Provide the [X, Y] coordinate of the cell's center where the given text is located.  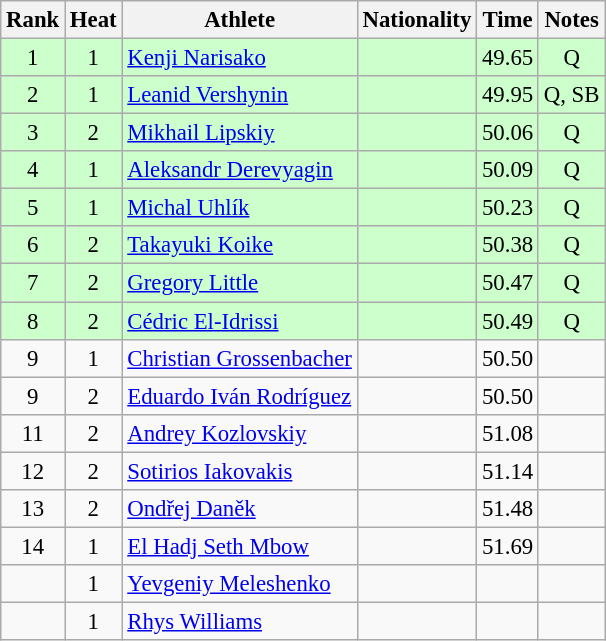
51.48 [508, 509]
Notes [571, 20]
13 [33, 509]
Gregory Little [240, 283]
Nationality [416, 20]
Ondřej Daněk [240, 509]
14 [33, 546]
Takayuki Koike [240, 245]
50.47 [508, 283]
Kenji Narisako [240, 58]
4 [33, 170]
Mikhail Lipskiy [240, 133]
51.08 [508, 433]
Andrey Kozlovskiy [240, 433]
49.95 [508, 95]
51.14 [508, 471]
Q, SB [571, 95]
Rank [33, 20]
50.49 [508, 321]
12 [33, 471]
Michal Uhlík [240, 208]
Heat [94, 20]
49.65 [508, 58]
50.23 [508, 208]
Time [508, 20]
3 [33, 133]
5 [33, 208]
Eduardo Iván Rodríguez [240, 396]
Rhys Williams [240, 621]
7 [33, 283]
8 [33, 321]
Athlete [240, 20]
50.38 [508, 245]
Yevgeniy Meleshenko [240, 584]
Cédric El-Idrissi [240, 321]
50.09 [508, 170]
Aleksandr Derevyagin [240, 170]
11 [33, 433]
Sotirios Iakovakis [240, 471]
50.06 [508, 133]
6 [33, 245]
51.69 [508, 546]
Leanid Vershynin [240, 95]
Christian Grossenbacher [240, 358]
El Hadj Seth Mbow [240, 546]
